Identify which cell holds the provided text, then report its (x, y) central coordinate. 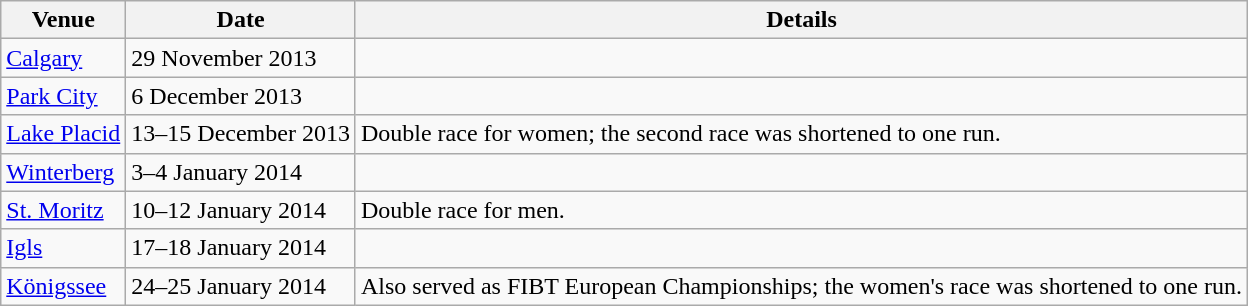
13–15 December 2013 (241, 134)
Königssee (64, 286)
Double race for men. (801, 210)
Also served as FIBT European Championships; the women's race was shortened to one run. (801, 286)
Park City (64, 96)
24–25 January 2014 (241, 286)
29 November 2013 (241, 58)
Winterberg (64, 172)
6 December 2013 (241, 96)
17–18 January 2014 (241, 248)
10–12 January 2014 (241, 210)
3–4 January 2014 (241, 172)
St. Moritz (64, 210)
Venue (64, 20)
Date (241, 20)
Double race for women; the second race was shortened to one run. (801, 134)
Details (801, 20)
Igls (64, 248)
Lake Placid (64, 134)
Calgary (64, 58)
